Pinpoint the cell where the given text exists, returning its (X, Y) midpoint coordinate. 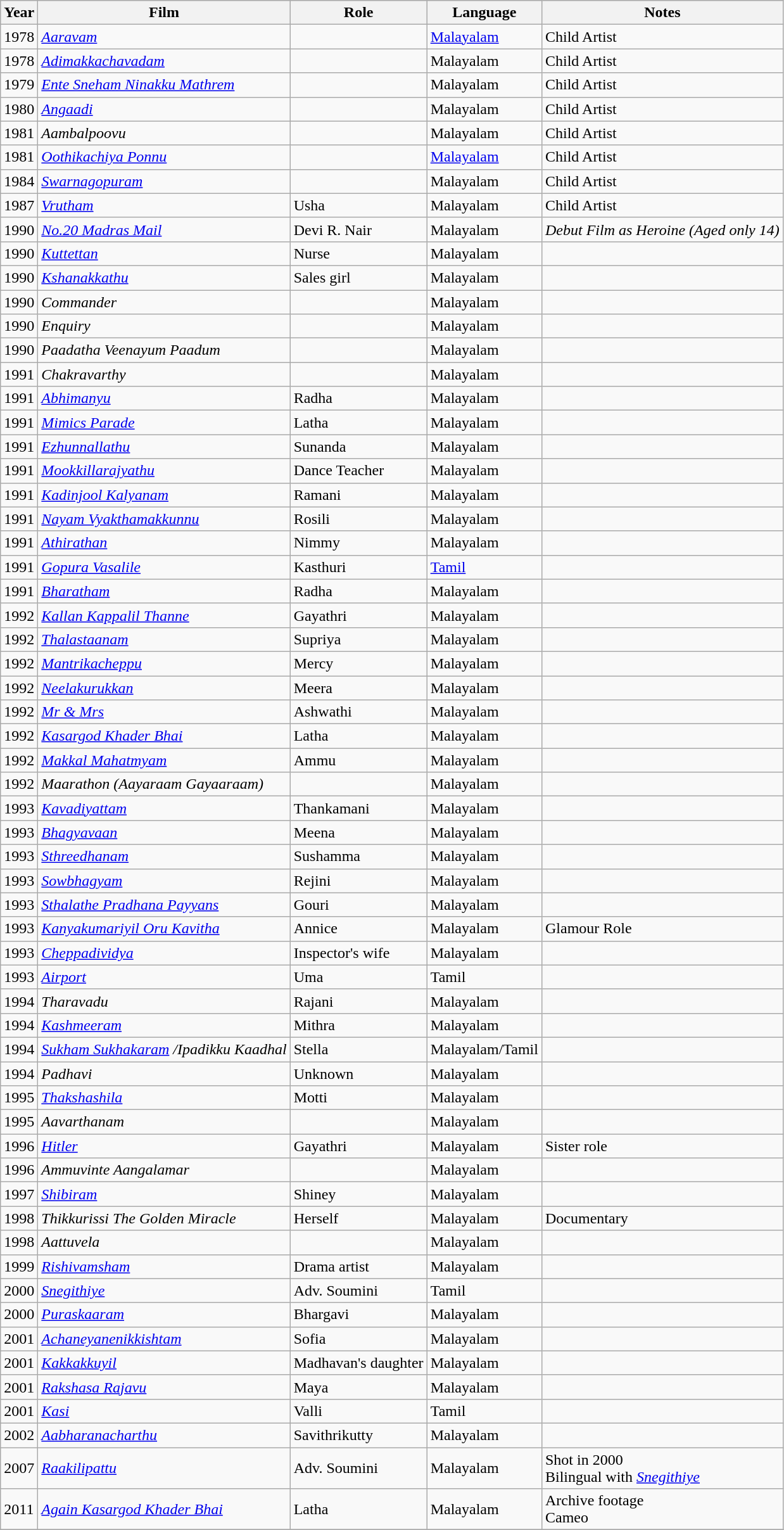
Mantrikacheppu (164, 663)
Tharavadu (164, 1001)
Airport (164, 977)
Achaneyanenikkishtam (164, 1339)
Kuttettan (164, 253)
Shibiram (164, 1194)
Unknown (358, 1074)
Madhavan's daughter (358, 1363)
Dance Teacher (358, 471)
Mookkillarajyathu (164, 471)
Gouri (358, 905)
Sowbhagyam (164, 881)
Nayam Vyakthamakkunnu (164, 519)
Archive footage Cameo (662, 1509)
Nimmy (358, 543)
Meera (358, 687)
Chakravarthy (164, 374)
Neelakurukkan (164, 687)
Kasargod Khader Bhai (164, 736)
Commander (164, 302)
2011 (19, 1509)
Maarathon (Aayaraam Gayaaraam) (164, 784)
Mercy (358, 663)
Paadatha Veenayum Paadum (164, 350)
Ashwathi (358, 712)
1999 (19, 1266)
Language (484, 13)
Usha (358, 205)
Drama artist (358, 1266)
Makkal Mahatmyam (164, 760)
Thikkurissi The Golden Miracle (164, 1218)
Kasi (164, 1411)
Kshanakkathu (164, 277)
Aattuvela (164, 1242)
Ammu (358, 760)
Notes (662, 13)
Bhagyavaan (164, 832)
Kadinjool Kalyanam (164, 495)
Herself (358, 1218)
Sunanda (358, 447)
Year (19, 13)
Athirathan (164, 543)
Thakshashila (164, 1098)
Sales girl (358, 277)
Shiney (358, 1194)
Maya (358, 1387)
Thankamani (358, 808)
Swarnagopuram (164, 181)
Shot in 2000 Bilingual with Snegithiye (662, 1467)
Angaadi (164, 109)
Bharatham (164, 591)
Devi R. Nair (358, 229)
Documentary (662, 1218)
Malayalam/Tamil (484, 1049)
Vrutham (164, 205)
Thalastaanam (164, 639)
2002 (19, 1435)
Kakkakkuyil (164, 1363)
Aavarthanam (164, 1122)
Sushamma (358, 857)
Aaravam (164, 37)
Mimics Parade (164, 423)
Mithra (358, 1025)
Motti (358, 1098)
1984 (19, 181)
Sukham Sukhakaram /Ipadikku Kaadhal (164, 1049)
Oothikachiya Ponnu (164, 157)
Enquiry (164, 326)
Aabharanacharthu (164, 1435)
Again Kasargod Khader Bhai (164, 1509)
2007 (19, 1467)
Sthreedhanam (164, 857)
Aambalpoovu (164, 133)
Supriya (358, 639)
1979 (19, 85)
Mr & Mrs (164, 712)
Rajani (358, 1001)
Sthalathe Pradhana Payyans (164, 905)
Sofia (358, 1339)
Uma (358, 977)
Kashmeeram (164, 1025)
Savithrikutty (358, 1435)
Bhargavi (358, 1315)
Adimakkachavadam (164, 61)
Ammuvinte Aangalamar (164, 1170)
Kanyakumariyil Oru Kavitha (164, 929)
Nurse (358, 253)
Kavadiyattam (164, 808)
Hitler (164, 1146)
Raakilipattu (164, 1467)
Inspector's wife (358, 953)
No.20 Madras Mail (164, 229)
Snegithiye (164, 1291)
Annice (358, 929)
Role (358, 13)
1997 (19, 1194)
Rosili (358, 519)
Kallan Kappalil Thanne (164, 615)
Glamour Role (662, 929)
Valli (358, 1411)
Puraskaaram (164, 1315)
Sister role (662, 1146)
Abhimanyu (164, 398)
Gopura Vasalile (164, 567)
Ramani (358, 495)
Ente Sneham Ninakku Mathrem (164, 85)
Rishivamsham (164, 1266)
Stella (358, 1049)
Rakshasa Rajavu (164, 1387)
Kasthuri (358, 567)
Debut Film as Heroine (Aged only 14) (662, 229)
Meena (358, 832)
1987 (19, 205)
1980 (19, 109)
Film (164, 13)
Padhavi (164, 1074)
Cheppadividya (164, 953)
Ezhunnallathu (164, 447)
Rejini (358, 881)
